Scan for the cell matching the given text and deliver its (x, y) coordinate at center. 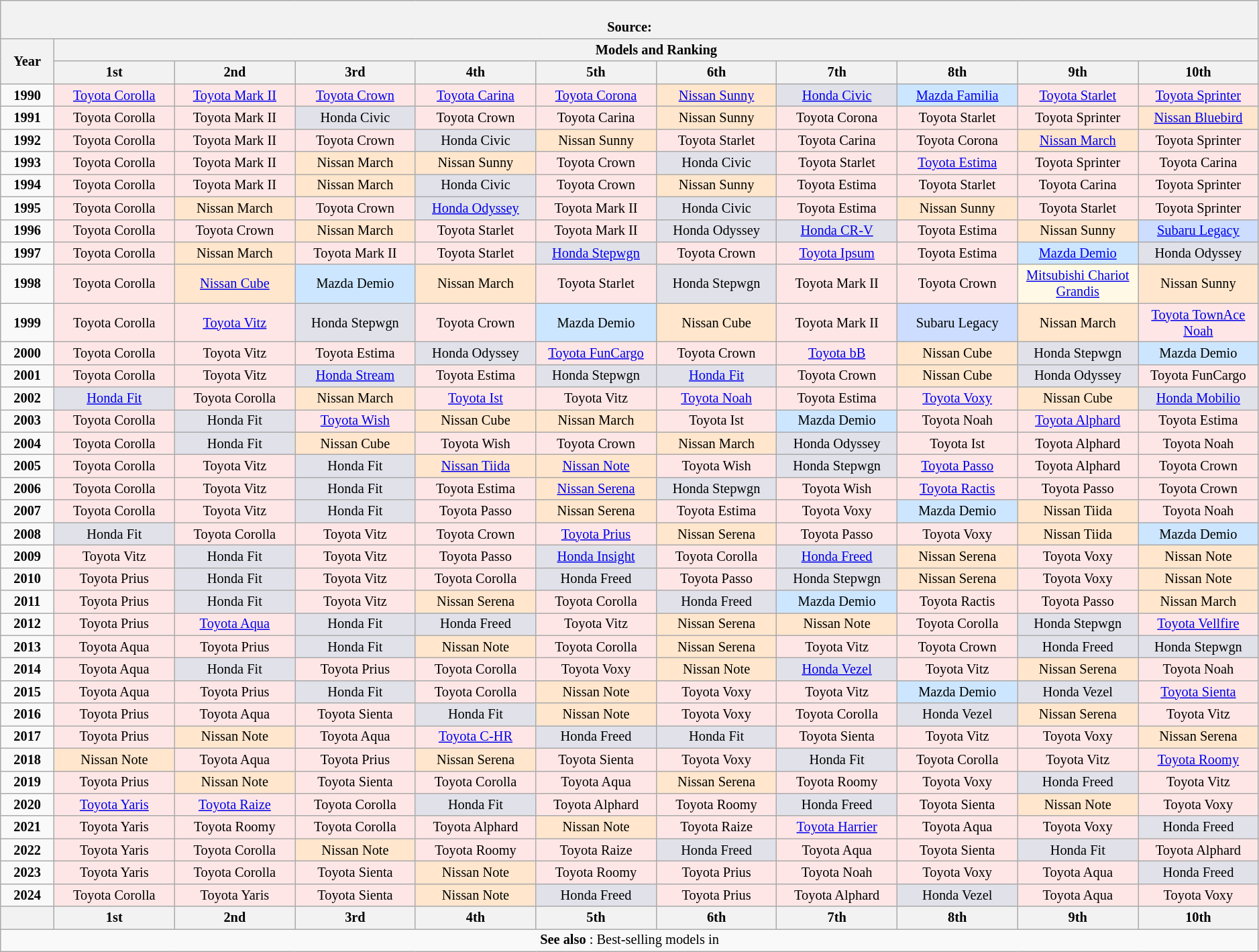
2005 (28, 466)
1998 (28, 284)
2022 (28, 850)
1996 (28, 231)
1991 (28, 118)
2015 (28, 692)
2012 (28, 625)
2024 (28, 895)
Toyota C-HR (476, 737)
1990 (28, 95)
Nissan Bluebird (1199, 118)
Honda Stream (355, 376)
2001 (28, 376)
Toyota Vellfire (1199, 625)
2023 (28, 873)
Honda CR-V (837, 231)
2008 (28, 534)
2011 (28, 602)
1993 (28, 163)
See also : Best-selling models in (630, 941)
2017 (28, 737)
1999 (28, 323)
1997 (28, 254)
1992 (28, 140)
2019 (28, 782)
1995 (28, 208)
Source: (630, 19)
Toyota Ipsum (837, 254)
Mitsubishi Chariot Grandis (1078, 284)
2021 (28, 827)
2003 (28, 421)
2020 (28, 805)
2016 (28, 715)
Honda Insight (596, 557)
2010 (28, 579)
Year (28, 62)
2002 (28, 399)
Models and Ranking (657, 50)
Toyota TownAce Noah (1199, 323)
2007 (28, 511)
2018 (28, 759)
2004 (28, 443)
Mazda Familia (957, 95)
2013 (28, 647)
1994 (28, 186)
Toyota Harrier (837, 827)
Toyota bB (837, 354)
Honda Mobilio (1199, 399)
2000 (28, 354)
2006 (28, 489)
2009 (28, 557)
2014 (28, 670)
